Detect which cell encompasses the target text, then output its (x, y) center coordinate. 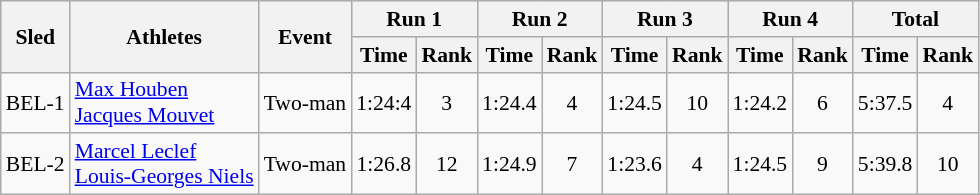
6 (822, 102)
BEL-1 (36, 102)
Event (306, 36)
Run 3 (664, 19)
1:24.4 (510, 102)
5:37.5 (886, 102)
1:24.2 (760, 102)
1:24:4 (384, 102)
Sled (36, 36)
BEL-2 (36, 164)
Run 1 (414, 19)
7 (572, 164)
Max HoubenJacques Mouvet (164, 102)
12 (446, 164)
Run 4 (790, 19)
9 (822, 164)
1:23.6 (634, 164)
5:39.8 (886, 164)
Athletes (164, 36)
Marcel LeclefLouis-Georges Niels (164, 164)
Total (916, 19)
3 (446, 102)
Run 2 (540, 19)
1:26.8 (384, 164)
1:24.9 (510, 164)
